Identify which cell holds the provided text, then report its (x, y) central coordinate. 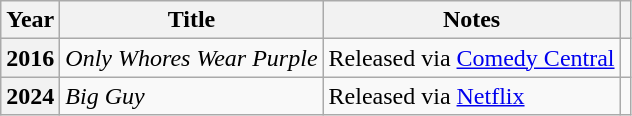
2024 (30, 96)
Released via Comedy Central (472, 58)
Notes (472, 20)
Released via Netflix (472, 96)
Big Guy (192, 96)
Year (30, 20)
Only Whores Wear Purple (192, 58)
Title (192, 20)
2016 (30, 58)
